Detect which cell encompasses the target text, then output its [X, Y] center coordinate. 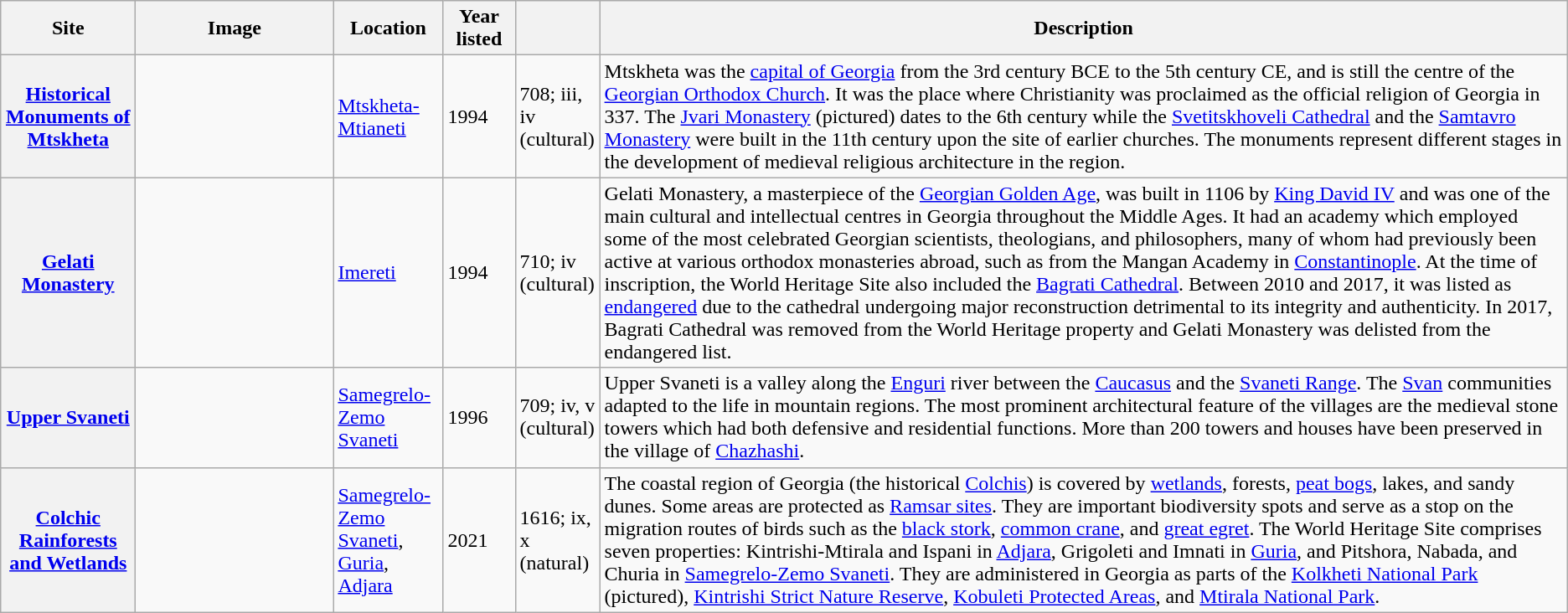
Image [235, 28]
Mtskheta-Mtianeti [389, 116]
710; iv (cultural) [558, 273]
1616; ix, x (natural) [558, 539]
Historical Monuments of Mtskheta [69, 116]
Samegrelo-Zemo Svaneti [389, 417]
Samegrelo-Zemo Svaneti, Guria, Adjara [389, 539]
Imereti [389, 273]
Location [389, 28]
Year listed [479, 28]
Upper Svaneti [69, 417]
Gelati Monastery [69, 273]
709; iv, v (cultural) [558, 417]
Description [1084, 28]
Colchic Rainforests and Wetlands [69, 539]
1996 [479, 417]
Site [69, 28]
708; iii, iv (cultural) [558, 116]
2021 [479, 539]
